Find where the given text appears and provide that cell's center as (x, y) coordinate. 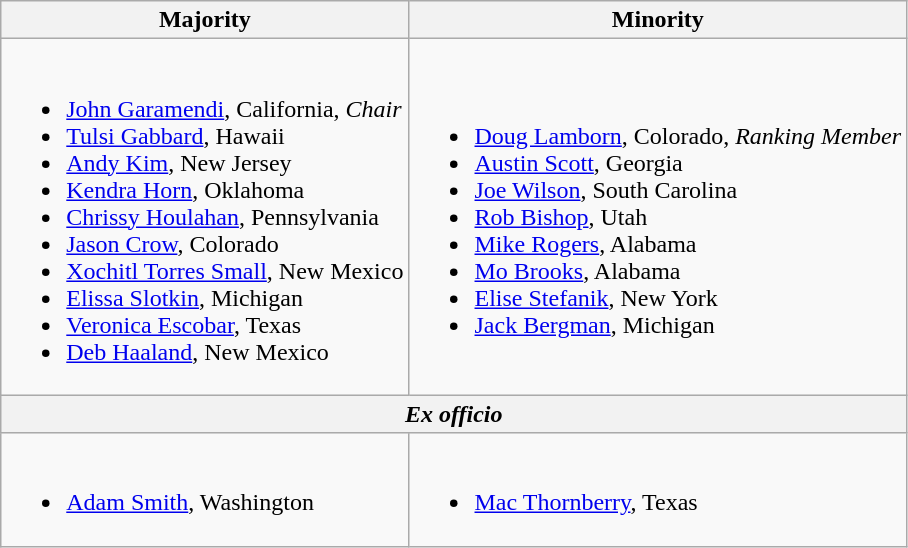
Adam Smith, Washington (205, 490)
Minority (658, 20)
Majority (205, 20)
Mac Thornberry, Texas (658, 490)
Ex officio (454, 414)
